Return the (X, Y) coordinate for the center point of the cell that contains the specified text.  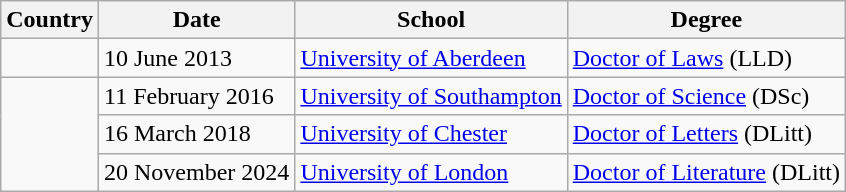
University of Aberdeen (431, 58)
Country (50, 20)
Doctor of Literature (DLitt) (706, 172)
University of Southampton (431, 96)
16 March 2018 (196, 134)
11 February 2016 (196, 96)
Doctor of Science (DSc) (706, 96)
University of London (431, 172)
Doctor of Letters (DLitt) (706, 134)
10 June 2013 (196, 58)
School (431, 20)
Doctor of Laws (LLD) (706, 58)
20 November 2024 (196, 172)
Date (196, 20)
University of Chester (431, 134)
Degree (706, 20)
